Locate the cell with the specified text and output its (X, Y) center coordinate. 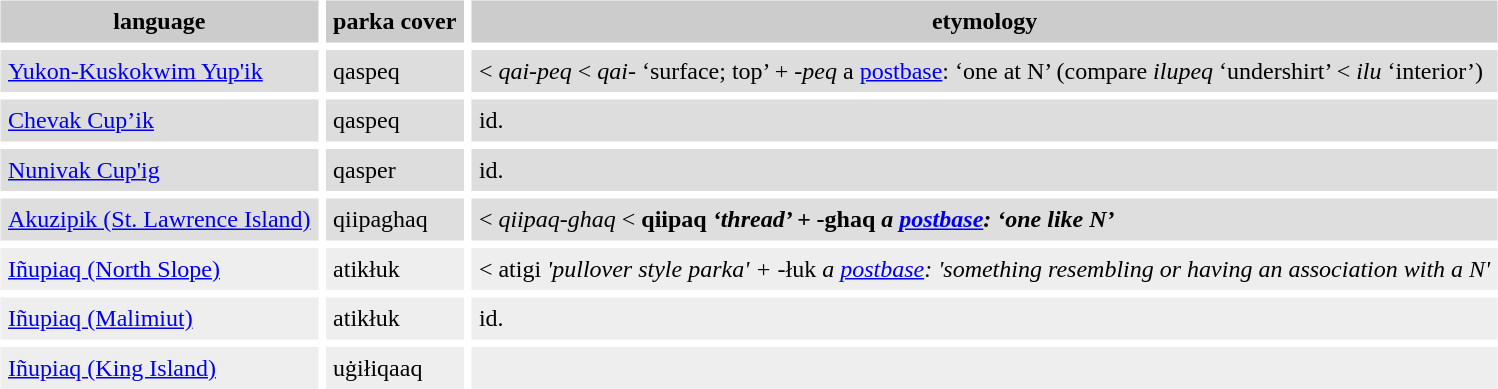
Iñupiaq (North Slope) (159, 269)
Akuzipik (St. Lawrence Island) (159, 219)
Nunivak Cup'ig (159, 170)
Iñupiaq (King Island) (159, 368)
< atigi 'pullover style parka' + -łuk a postbase: 'something resembling or having an association with a N' (984, 269)
qasper (395, 170)
parka cover (395, 21)
< qiipaq-ghaq < qiipaq ‘thread’ + -ghaq a postbase: ‘one like N’ (984, 219)
language (159, 21)
qiipaghaq (395, 219)
Yukon-Kuskokwim Yup'ik (159, 71)
etymology (984, 21)
uġiłiqaaq (395, 368)
< qai-peq < qai- ‘surface; top’ + -peq a postbase: ‘one at N’ (compare ilupeq ‘undershirt’ < ilu ‘interior’) (984, 71)
Chevak Cup’ik (159, 121)
Iñupiaq (Malimiut) (159, 319)
